Find where the given text appears and provide that cell's center as (X, Y) coordinate. 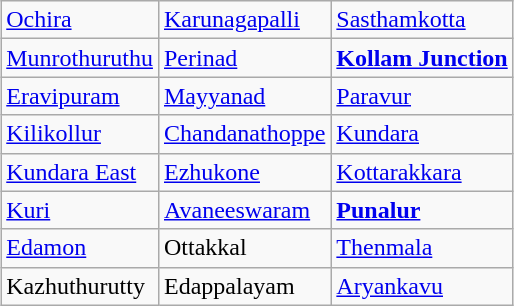
Karunagapalli (244, 20)
Kottarakkara (422, 172)
Sasthamkotta (422, 20)
Paravur (422, 96)
Chandanathoppe (244, 134)
Kollam Junction (422, 58)
Munrothuruthu (80, 58)
Kundara (422, 134)
Kazhuthurutty (80, 286)
Eravipuram (80, 96)
Kundara East (80, 172)
Ezhukone (244, 172)
Punalur (422, 210)
Kilikollur (80, 134)
Ottakkal (244, 248)
Kuri (80, 210)
Avaneeswaram (244, 210)
Thenmala (422, 248)
Mayyanad (244, 96)
Aryankavu (422, 286)
Edamon (80, 248)
Ochira (80, 20)
Perinad (244, 58)
Edappalayam (244, 286)
